For the text-containing cell, return its midpoint in [X, Y] coordinate format. 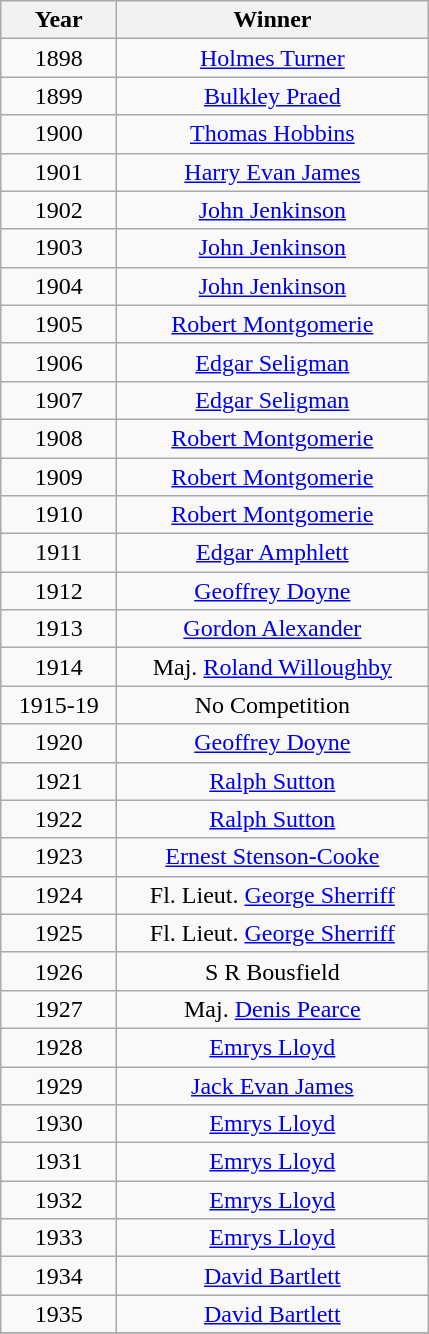
Harry Evan James [272, 172]
1931 [59, 1162]
Holmes Turner [272, 58]
1910 [59, 515]
1915-19 [59, 705]
1935 [59, 1314]
1908 [59, 438]
1905 [59, 324]
Jack Evan James [272, 1085]
1925 [59, 933]
1904 [59, 286]
Maj. Roland Willoughby [272, 667]
1899 [59, 96]
Gordon Alexander [272, 629]
Ernest Stenson-Cooke [272, 857]
1902 [59, 210]
1934 [59, 1276]
1913 [59, 629]
1932 [59, 1200]
1900 [59, 134]
1920 [59, 743]
1921 [59, 781]
1906 [59, 362]
Year [59, 20]
S R Bousfield [272, 971]
1909 [59, 477]
1923 [59, 857]
Thomas Hobbins [272, 134]
No Competition [272, 705]
Winner [272, 20]
1907 [59, 400]
Edgar Amphlett [272, 553]
1930 [59, 1124]
1927 [59, 1009]
1929 [59, 1085]
1912 [59, 591]
1922 [59, 819]
Maj. Denis Pearce [272, 1009]
1928 [59, 1047]
1924 [59, 895]
1914 [59, 667]
1903 [59, 248]
1933 [59, 1238]
Bulkley Praed [272, 96]
1926 [59, 971]
1911 [59, 553]
1898 [59, 58]
1901 [59, 172]
